Extract the (X, Y) coordinate from the center of the cell holding the provided text.  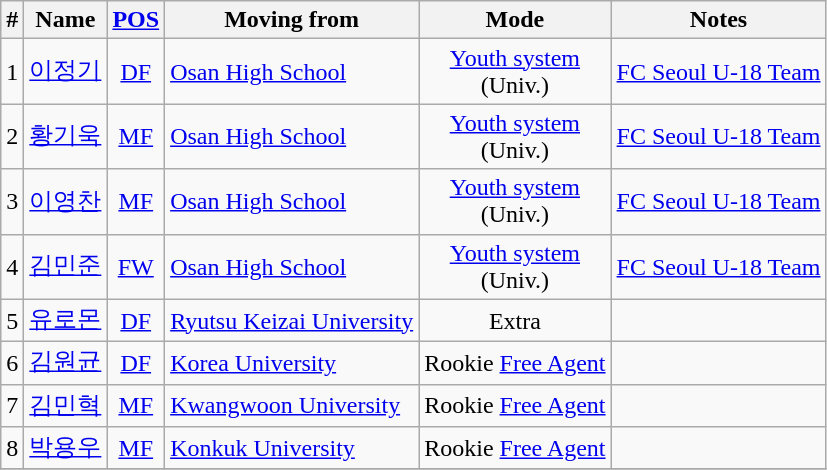
김원균 (66, 364)
POS (136, 20)
Moving from (292, 20)
7 (12, 406)
김민준 (66, 266)
박용우 (66, 448)
유로몬 (66, 320)
5 (12, 320)
Notes (718, 20)
8 (12, 448)
FW (136, 266)
4 (12, 266)
1 (12, 72)
Konkuk University (292, 448)
김민혁 (66, 406)
Name (66, 20)
6 (12, 364)
Mode (515, 20)
이영찬 (66, 202)
Ryutsu Keizai University (292, 320)
3 (12, 202)
2 (12, 136)
# (12, 20)
Korea University (292, 364)
Kwangwoon University (292, 406)
황기욱 (66, 136)
이정기 (66, 72)
Extra (515, 320)
